Pinpoint the cell where the given text exists, returning its (x, y) midpoint coordinate. 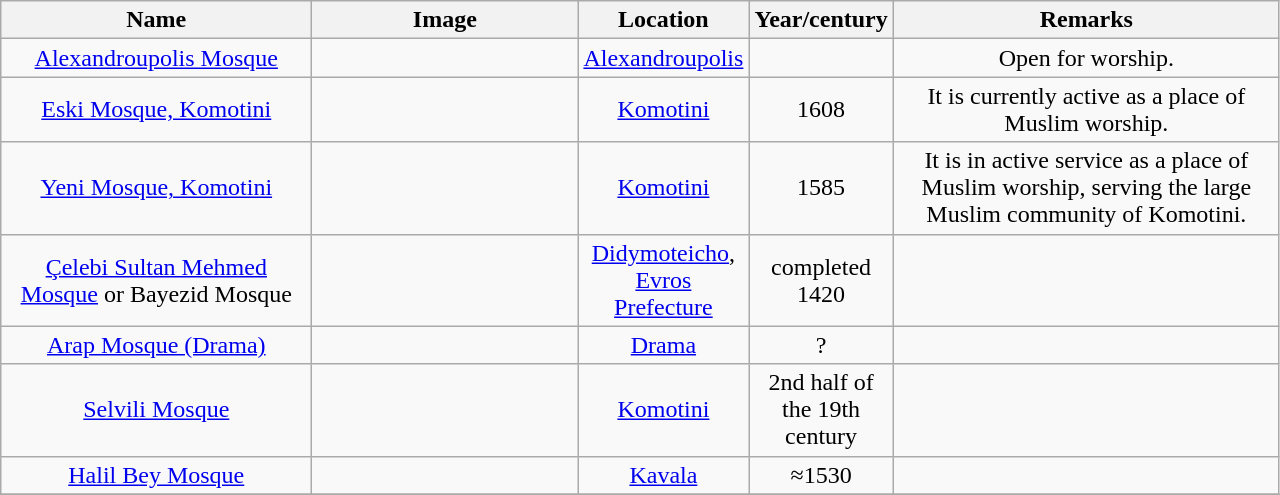
Arap Mosque (Drama) (156, 345)
? (821, 345)
Didymoteicho, Evros Prefecture (664, 280)
Alexandroupolis Mosque (156, 58)
Location (664, 20)
1608 (821, 110)
Halil Bey Mosque (156, 475)
Image (445, 20)
Open for worship. (1086, 58)
≈1530 (821, 475)
It is currently active as a place of Muslim worship. (1086, 110)
completed 1420 (821, 280)
Drama (664, 345)
Kavala (664, 475)
Remarks (1086, 20)
Eski Mosque, Komotini (156, 110)
Name (156, 20)
1585 (821, 188)
It is in active service as a place of Muslim worship, serving the large Muslim community of Komotini. (1086, 188)
Alexandroupolis (664, 58)
Year/century (821, 20)
2nd half of the 19th century (821, 410)
Selvili Mosque (156, 410)
Çelebi Sultan Mehmed Mosque or Bayezid Mosque (156, 280)
Yeni Mosque, Komotini (156, 188)
